Locate the cell with the specified text and output its (X, Y) center coordinate. 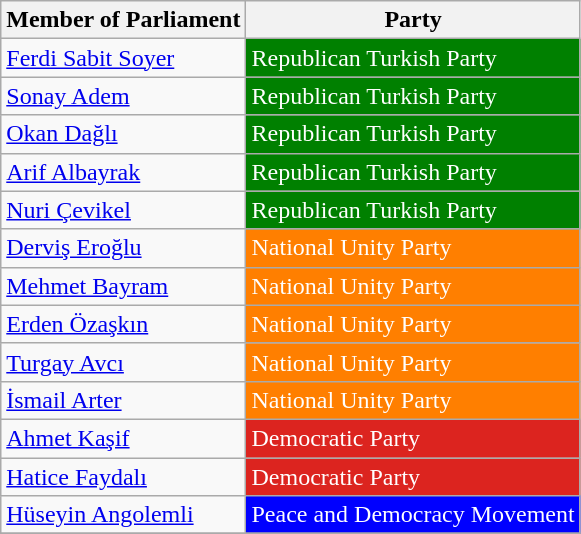
Peace and Democracy Movement (413, 515)
Hüseyin Angolemli (124, 515)
Derviş Eroğlu (124, 248)
Arif Albayrak (124, 172)
Erden Özaşkın (124, 324)
Turgay Avcı (124, 362)
İsmail Arter (124, 400)
Sonay Adem (124, 96)
Ferdi Sabit Soyer (124, 58)
Nuri Çevikel (124, 210)
Member of Parliament (124, 20)
Ahmet Kaşif (124, 438)
Okan Dağlı (124, 134)
Mehmet Bayram (124, 286)
Hatice Faydalı (124, 477)
Party (413, 20)
